Search for the cell housing the specified text and yield its [X, Y] center coordinate. 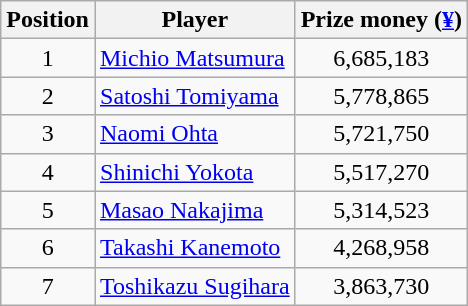
4 [48, 172]
6,685,183 [381, 58]
3 [48, 134]
Player [194, 20]
4,268,958 [381, 248]
5,721,750 [381, 134]
2 [48, 96]
Masao Nakajima [194, 210]
5,517,270 [381, 172]
Toshikazu Sugihara [194, 286]
Shinichi Yokota [194, 172]
Takashi Kanemoto [194, 248]
Position [48, 20]
6 [48, 248]
1 [48, 58]
5 [48, 210]
Naomi Ohta [194, 134]
5,778,865 [381, 96]
5,314,523 [381, 210]
Prize money (¥) [381, 20]
Michio Matsumura [194, 58]
3,863,730 [381, 286]
Satoshi Tomiyama [194, 96]
7 [48, 286]
